Return (x, y) of the center of cell containing provided text 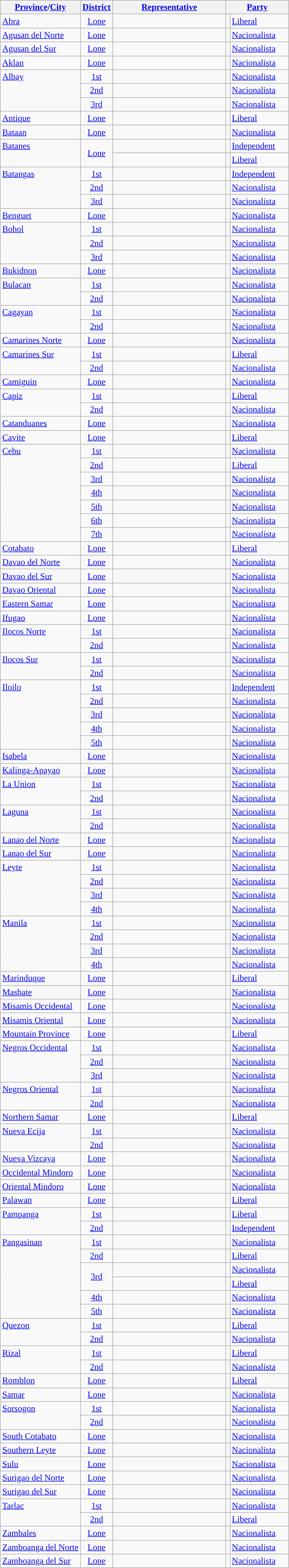
District (96, 7)
Rizal (40, 1360)
Laguna (40, 819)
Albay (40, 90)
Ilocos Norte (40, 639)
7th (96, 534)
Southern Leyte (40, 1450)
Batangas (40, 188)
Occidental Mindoro (40, 1173)
Nueva Vizcaya (40, 1159)
Camiguin (40, 382)
Leyte (40, 888)
Bohol (40, 243)
Cavite (40, 437)
Agusan del Norte (40, 35)
Bataan (40, 132)
Kalinga-Apayao (40, 770)
Pangasinan (40, 1276)
Province/City (40, 7)
Batanes (40, 153)
Catanduanes (40, 424)
Zambales (40, 1533)
Isabela (40, 756)
Surigao del Sur (40, 1491)
Davao del Norte (40, 562)
Marinduque (40, 978)
Iloilo (40, 715)
Mountain Province (40, 1034)
Masbate (40, 992)
Manila (40, 944)
Sorsogon (40, 1415)
Benguet (40, 215)
South Cotabato (40, 1436)
Negros Oriental (40, 1096)
Negros Occidental (40, 1061)
Quezon (40, 1332)
Representative (169, 7)
6th (96, 520)
Nueva Ecija (40, 1138)
Cebu (40, 493)
Palawan (40, 1200)
Camarines Sur (40, 361)
Zamboanga del Norte (40, 1547)
Aklan (40, 63)
Davao del Sur (40, 576)
Tarlac (40, 1513)
La Union (40, 791)
Party (257, 7)
Bukidnon (40, 271)
Cagayan (40, 319)
Sulu (40, 1464)
Misamis Occidental (40, 1006)
Pampanga (40, 1221)
Davao Oriental (40, 590)
Lanao del Sur (40, 854)
Eastern Samar (40, 604)
Romblon (40, 1381)
Capiz (40, 402)
Lanao del Norte (40, 839)
Ilocos Sur (40, 666)
Antique (40, 118)
Bulacan (40, 292)
Abra (40, 21)
Cotabato (40, 548)
Ifugao (40, 618)
Zamboanga del Sur (40, 1561)
Agusan del Sur (40, 49)
Northern Samar (40, 1117)
Camarines Norte (40, 340)
Samar (40, 1395)
Surigao del Norte (40, 1478)
Oriental Mindoro (40, 1186)
Misamis Oriental (40, 1020)
